Detect which cell encompasses the target text, then output its (x, y) center coordinate. 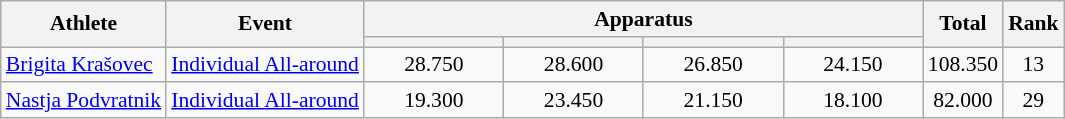
Event (265, 24)
Total (963, 24)
23.450 (574, 101)
21.150 (713, 101)
18.100 (853, 101)
108.350 (963, 65)
19.300 (434, 101)
Brigita Krašovec (84, 65)
Nastja Podvratnik (84, 101)
Apparatus (644, 19)
29 (1034, 101)
28.750 (434, 65)
26.850 (713, 65)
24.150 (853, 65)
82.000 (963, 101)
28.600 (574, 65)
13 (1034, 65)
Athlete (84, 24)
Rank (1034, 24)
